Pinpoint the cell where the given text exists, returning its (X, Y) midpoint coordinate. 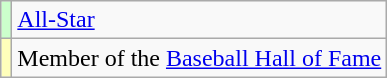
All-Star (200, 20)
Member of the Baseball Hall of Fame (200, 58)
